Pinpoint the cell where the given text exists, returning its (x, y) midpoint coordinate. 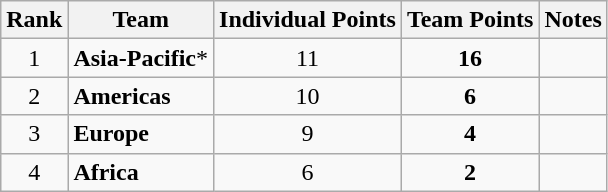
Individual Points (308, 20)
Europe (141, 134)
Notes (573, 20)
Team (141, 20)
9 (308, 134)
11 (308, 58)
Africa (141, 172)
1 (34, 58)
Team Points (470, 20)
16 (470, 58)
Asia-Pacific* (141, 58)
Rank (34, 20)
3 (34, 134)
10 (308, 96)
Americas (141, 96)
